Capture the cell that displays the provided text and extract its [x, y] central coordinate. 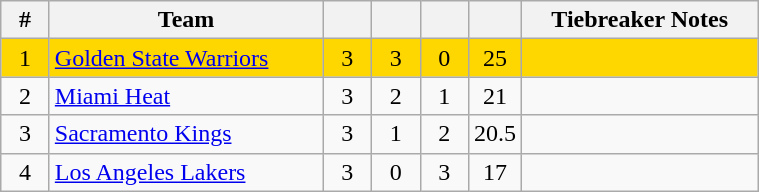
Team [186, 20]
20.5 [496, 134]
25 [496, 58]
Sacramento Kings [186, 134]
21 [496, 96]
Miami Heat [186, 96]
# [26, 20]
Los Angeles Lakers [186, 172]
Tiebreaker Notes [640, 20]
4 [26, 172]
Golden State Warriors [186, 58]
17 [496, 172]
